Pinpoint the cell where the given text exists, returning its (x, y) midpoint coordinate. 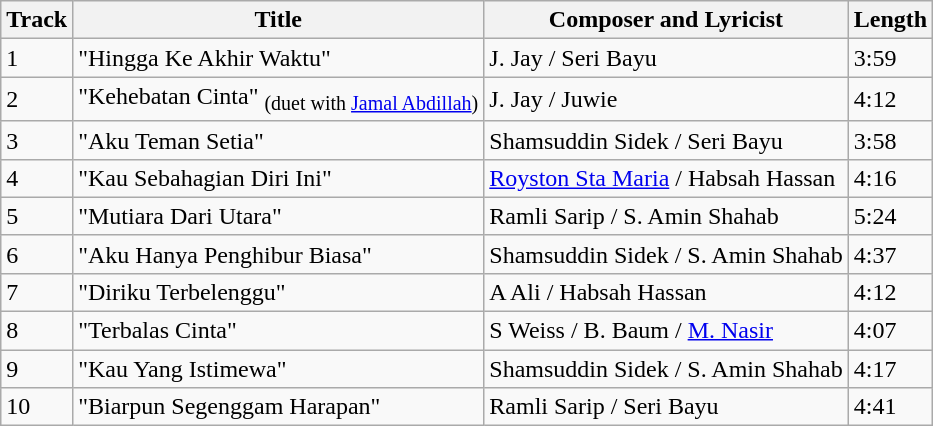
"Kehebatan Cinta" (duet with Jamal Abdillah) (278, 99)
5 (37, 216)
1 (37, 58)
"Mutiara Dari Utara" (278, 216)
"Biarpun Segenggam Harapan" (278, 407)
4:37 (890, 254)
9 (37, 369)
4:17 (890, 369)
5:24 (890, 216)
4:07 (890, 331)
Royston Sta Maria / Habsah Hassan (666, 178)
Composer and Lyricist (666, 20)
"Terbalas Cinta" (278, 331)
2 (37, 99)
4 (37, 178)
10 (37, 407)
Track (37, 20)
Length (890, 20)
"Diriku Terbelenggu" (278, 292)
J. Jay / Seri Bayu (666, 58)
4:41 (890, 407)
"Aku Teman Setia" (278, 140)
Title (278, 20)
8 (37, 331)
"Kau Sebahagian Diri Ini" (278, 178)
Ramli Sarip / S. Amin Shahab (666, 216)
3:59 (890, 58)
S Weiss / B. Baum / M. Nasir (666, 331)
A Ali / Habsah Hassan (666, 292)
"Aku Hanya Penghibur Biasa" (278, 254)
"Kau Yang Istimewa" (278, 369)
4:16 (890, 178)
Shamsuddin Sidek / Seri Bayu (666, 140)
J. Jay / Juwie (666, 99)
3:58 (890, 140)
6 (37, 254)
7 (37, 292)
Ramli Sarip / Seri Bayu (666, 407)
"Hingga Ke Akhir Waktu" (278, 58)
3 (37, 140)
